Capture the cell that displays the provided text and extract its [X, Y] central coordinate. 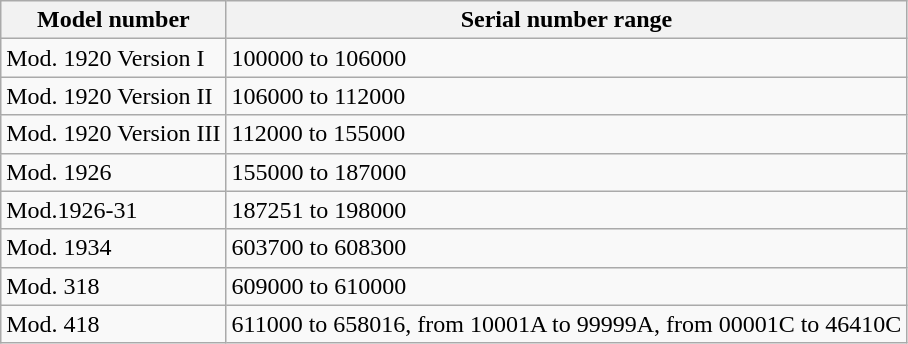
Mod.1926-31 [114, 210]
Mod. 1920 Version II [114, 96]
100000 to 106000 [566, 58]
Mod. 1920 Version III [114, 134]
603700 to 608300 [566, 248]
112000 to 155000 [566, 134]
187251 to 198000 [566, 210]
Mod. 318 [114, 286]
Model number [114, 20]
Serial number range [566, 20]
609000 to 610000 [566, 286]
155000 to 187000 [566, 172]
106000 to 112000 [566, 96]
Mod. 1926 [114, 172]
Mod. 1934 [114, 248]
611000 to 658016, from 10001A to 99999A, from 00001C to 46410C [566, 324]
Mod. 418 [114, 324]
Mod. 1920 Version I [114, 58]
